For the text-containing cell, return its midpoint in [X, Y] coordinate format. 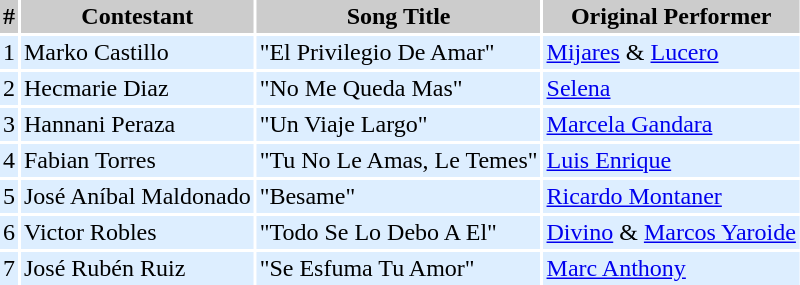
"Se Esfuma Tu Amor" [399, 268]
Marc Anthony [672, 268]
"Todo Se Lo Debo A El" [399, 232]
Contestant [138, 16]
3 [9, 124]
"Un Viaje Largo" [399, 124]
Hannani Peraza [138, 124]
"Besame" [399, 196]
Song Title [399, 16]
# [9, 16]
6 [9, 232]
Mijares & Lucero [672, 52]
Divino & Marcos Yaroide [672, 232]
José Aníbal Maldonado [138, 196]
Ricardo Montaner [672, 196]
Marcela Gandara [672, 124]
"El Privilegio De Amar" [399, 52]
José Rubén Ruiz [138, 268]
"Tu No Le Amas, Le Temes" [399, 160]
Luis Enrique [672, 160]
7 [9, 268]
1 [9, 52]
Marko Castillo [138, 52]
"No Me Queda Mas" [399, 88]
4 [9, 160]
Fabian Torres [138, 160]
Hecmarie Diaz [138, 88]
5 [9, 196]
Original Performer [672, 16]
2 [9, 88]
Victor Robles [138, 232]
Selena [672, 88]
